Identify which cell holds the provided text, then report its (x, y) central coordinate. 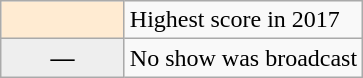
No show was broadcast (243, 58)
Highest score in 2017 (243, 20)
— (63, 58)
